Scan for the cell matching the given text and deliver its (x, y) coordinate at center. 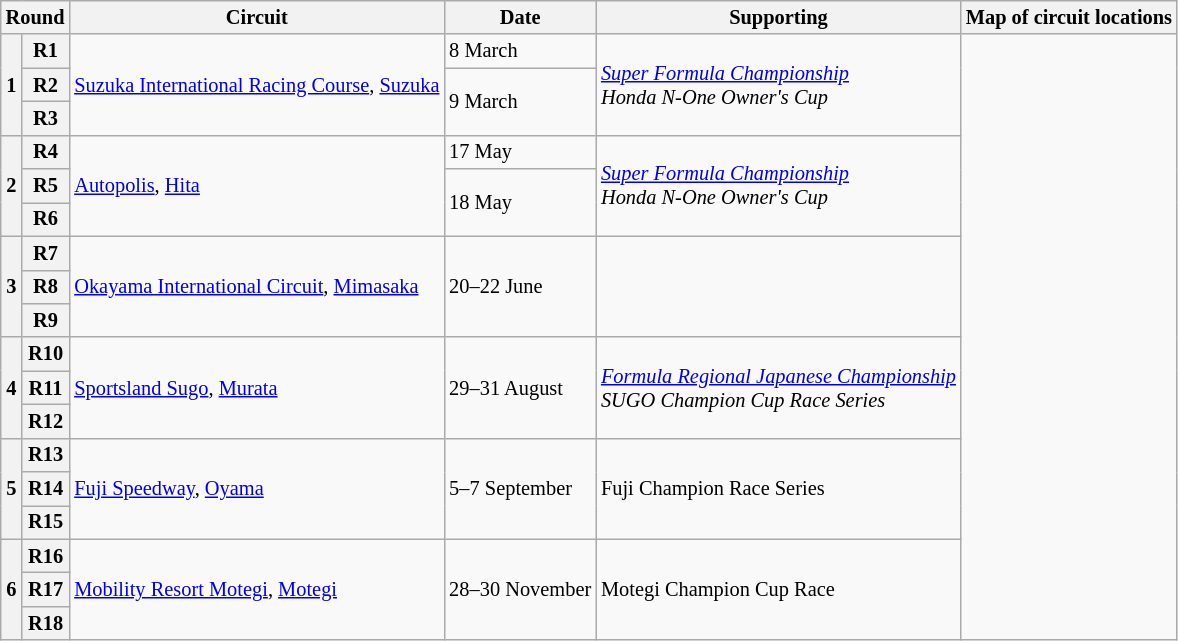
28–30 November (520, 590)
Okayama International Circuit, Mimasaka (256, 286)
Formula Regional Japanese ChampionshipSUGO Champion Cup Race Series (778, 388)
1 (12, 84)
Suzuka International Racing Course, Suzuka (256, 84)
5 (12, 488)
6 (12, 590)
Circuit (256, 17)
R15 (46, 522)
Motegi Champion Cup Race (778, 590)
R2 (46, 85)
Date (520, 17)
Fuji Champion Race Series (778, 488)
5–7 September (520, 488)
29–31 August (520, 388)
R16 (46, 556)
20–22 June (520, 286)
R14 (46, 489)
R12 (46, 421)
R8 (46, 287)
R1 (46, 51)
Supporting (778, 17)
18 May (520, 202)
9 March (520, 102)
Mobility Resort Motegi, Motegi (256, 590)
2 (12, 186)
R11 (46, 388)
R6 (46, 219)
R5 (46, 186)
Fuji Speedway, Oyama (256, 488)
4 (12, 388)
R18 (46, 623)
R4 (46, 152)
Sportsland Sugo, Murata (256, 388)
8 March (520, 51)
R10 (46, 354)
R13 (46, 455)
R7 (46, 253)
17 May (520, 152)
Map of circuit locations (1069, 17)
Autopolis, Hita (256, 186)
R9 (46, 320)
Round (36, 17)
3 (12, 286)
R3 (46, 118)
R17 (46, 589)
